Return the [X, Y] coordinate for the center point of the cell that contains the specified text.  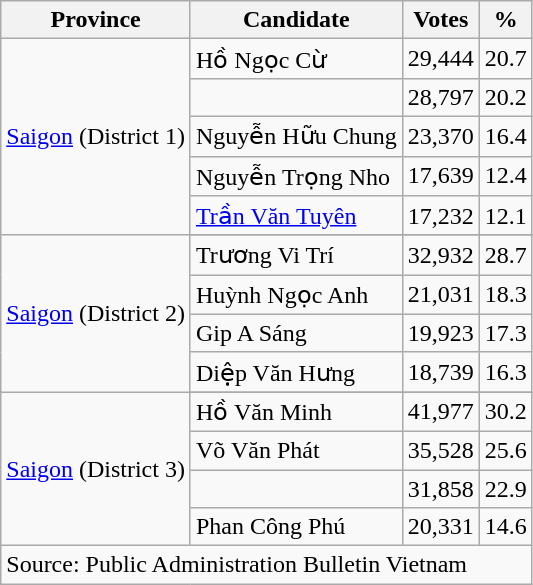
Trần Văn Tuyên [296, 216]
Saigon (District 1) [96, 137]
30.2 [506, 412]
Phan Công Phú [296, 527]
Source: Public Administration Bulletin Vietnam [267, 565]
Saigon (District 3) [96, 469]
32,932 [440, 255]
Province [96, 20]
Nguyễn Trọng Nho [296, 176]
Võ Văn Phát [296, 450]
Candidate [296, 20]
20.7 [506, 59]
16.3 [506, 372]
22.9 [506, 489]
23,370 [440, 136]
25.6 [506, 450]
28,797 [440, 97]
14.6 [506, 527]
17,232 [440, 216]
41,977 [440, 412]
12.1 [506, 216]
18.3 [506, 295]
17,639 [440, 176]
20,331 [440, 527]
35,528 [440, 450]
18,739 [440, 372]
17.3 [506, 333]
% [506, 20]
Gip A Sáng [296, 333]
28.7 [506, 255]
Hồ Ngọc Cừ [296, 59]
21,031 [440, 295]
29,444 [440, 59]
Diệp Văn Hưng [296, 372]
12.4 [506, 176]
Huỳnh Ngọc Anh [296, 295]
31,858 [440, 489]
20.2 [506, 97]
Hồ Văn Minh [296, 412]
Saigon (District 2) [96, 314]
16.4 [506, 136]
Trương Vi Trí [296, 255]
19,923 [440, 333]
Votes [440, 20]
Nguyễn Hữu Chung [296, 136]
